Detect which cell encompasses the target text, then output its (X, Y) center coordinate. 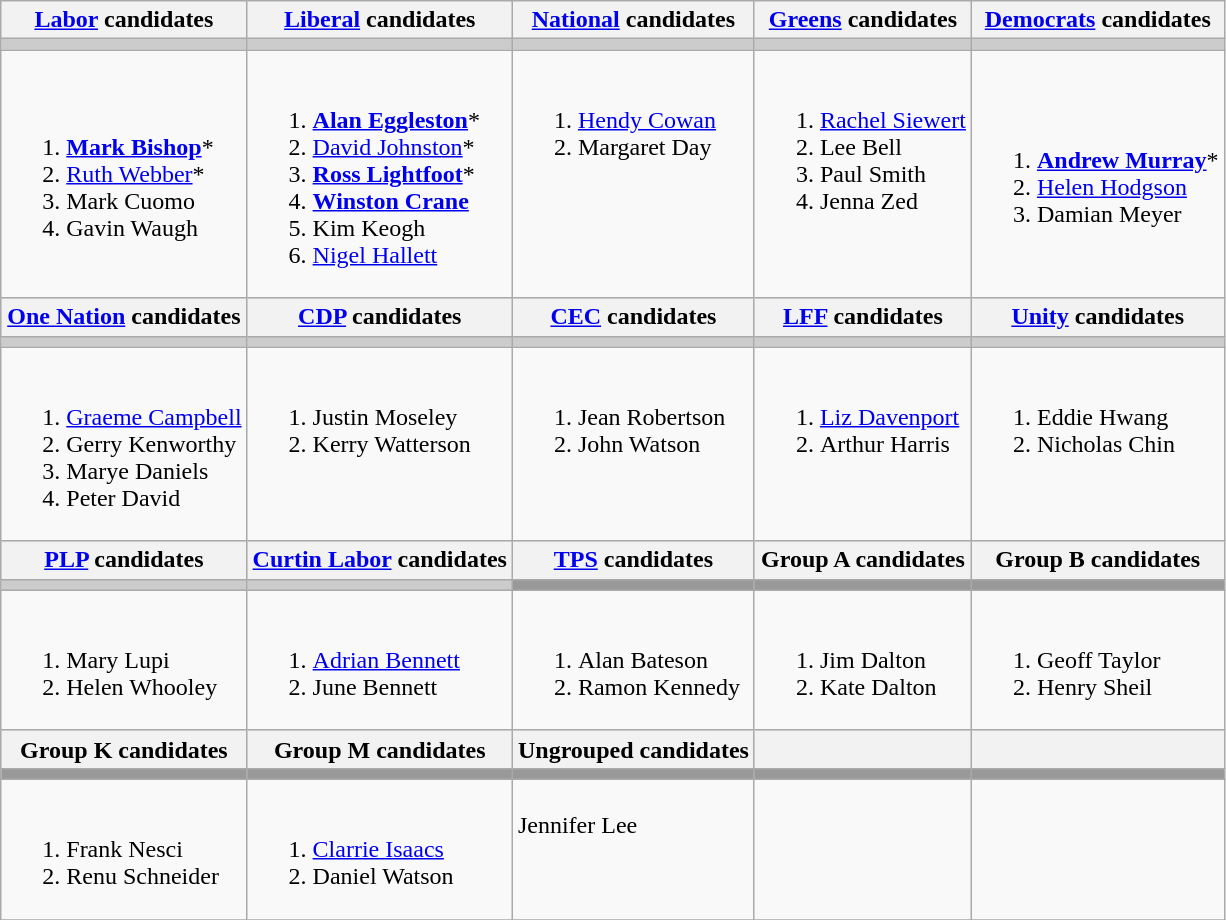
Labor candidates (124, 20)
Mark Bishop*Ruth Webber*Mark CuomoGavin Waugh (124, 174)
Mary LupiHelen Whooley (124, 660)
CDP candidates (380, 317)
Alan Eggleston*David Johnston*Ross Lightfoot*Winston CraneKim KeoghNigel Hallett (380, 174)
Jim DaltonKate Dalton (862, 660)
Democrats candidates (1098, 20)
Justin MoseleyKerry Watterson (380, 444)
Alan BatesonRamon Kennedy (633, 660)
Jennifer Lee (633, 849)
Group K candidates (124, 749)
Liz DavenportArthur Harris (862, 444)
Ungrouped candidates (633, 749)
CEC candidates (633, 317)
Group B candidates (1098, 560)
Rachel SiewertLee BellPaul SmithJenna Zed (862, 174)
Group M candidates (380, 749)
Jean RobertsonJohn Watson (633, 444)
Curtin Labor candidates (380, 560)
Hendy CowanMargaret Day (633, 174)
PLP candidates (124, 560)
Graeme CampbellGerry KenworthyMarye DanielsPeter David (124, 444)
Liberal candidates (380, 20)
National candidates (633, 20)
Greens candidates (862, 20)
Clarrie IsaacsDaniel Watson (380, 849)
Group A candidates (862, 560)
Unity candidates (1098, 317)
Andrew Murray*Helen HodgsonDamian Meyer (1098, 174)
Frank NesciRenu Schneider (124, 849)
Geoff TaylorHenry Sheil (1098, 660)
Adrian BennettJune Bennett (380, 660)
One Nation candidates (124, 317)
Eddie HwangNicholas Chin (1098, 444)
TPS candidates (633, 560)
LFF candidates (862, 317)
